Return the (x, y) coordinate for the center point of the cell that contains the specified text.  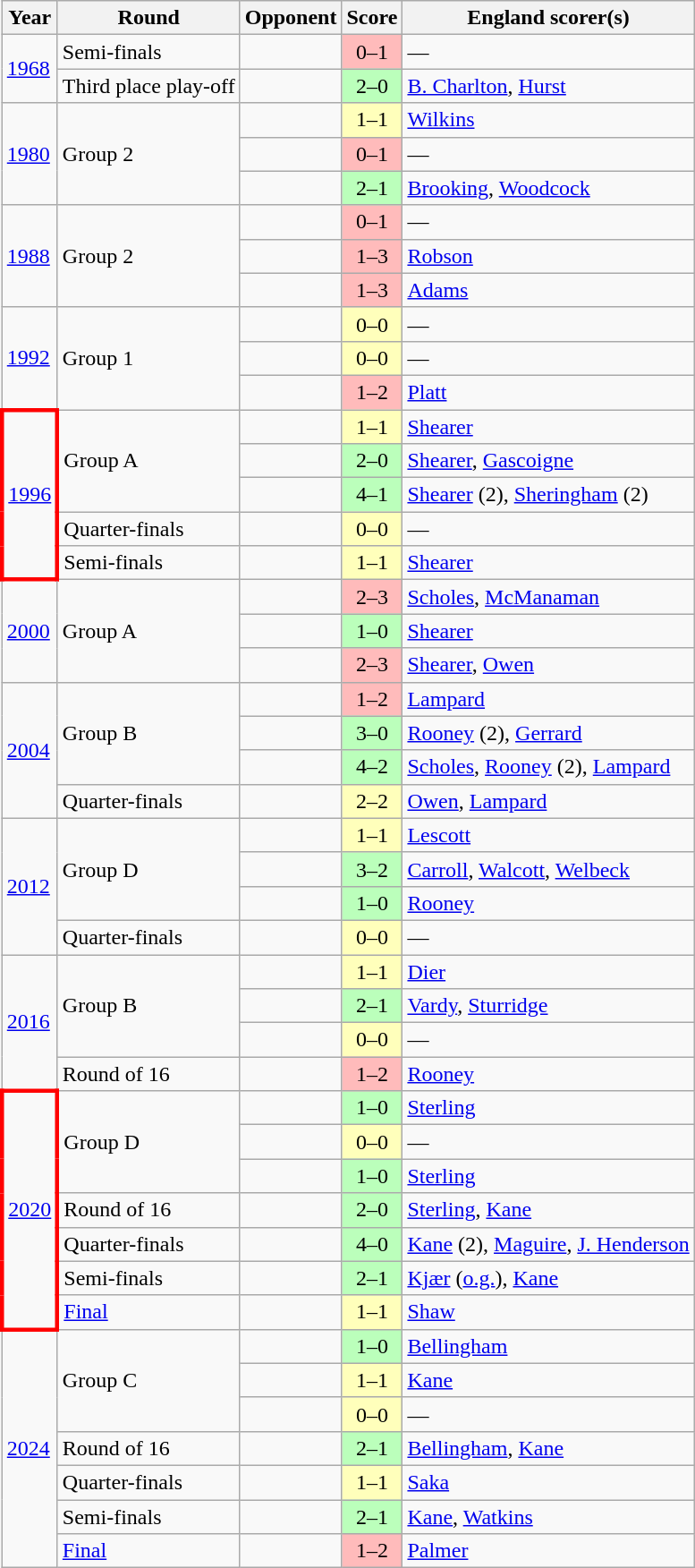
Shearer, Owen (548, 665)
Scholes, Rooney (2), Lampard (548, 767)
Robson (548, 256)
Carroll, Walcott, Welbeck (548, 869)
2016 (30, 1022)
Kane, Watkins (548, 1517)
England scorer(s) (548, 18)
3–0 (372, 733)
B. Charlton, Hurst (548, 86)
Vardy, Sturridge (548, 1006)
Saka (548, 1482)
2012 (30, 886)
Bellingham, Kane (548, 1448)
Shaw (548, 1312)
Third place play-off (148, 86)
Scholes, McManaman (548, 597)
Year (30, 18)
1980 (30, 154)
Adams (548, 290)
Palmer (548, 1551)
Wilkins (548, 120)
2000 (30, 631)
Lampard (548, 699)
Shearer (2), Sheringham (2) (548, 495)
Lescott (548, 835)
Rooney (2), Gerrard (548, 733)
3–2 (372, 869)
1992 (30, 358)
1988 (30, 256)
4–2 (372, 767)
Round (148, 18)
Dier (548, 971)
Sterling, Kane (548, 1210)
Bellingham (548, 1346)
Platt (548, 392)
Opponent (291, 18)
2024 (30, 1448)
Kane (548, 1380)
Group C (148, 1380)
4–1 (372, 495)
2020 (30, 1210)
1968 (30, 69)
Kane (2), Maguire, J. Henderson (548, 1244)
2–2 (372, 801)
2004 (30, 750)
Brooking, Woodcock (548, 188)
Kjær (o.g.), Kane (548, 1278)
Score (372, 18)
Group 1 (148, 358)
4–0 (372, 1244)
Owen, Lampard (548, 801)
1996 (30, 495)
Shearer, Gascoigne (548, 461)
